Return the (x, y) coordinate for the center point of the cell that contains the specified text.  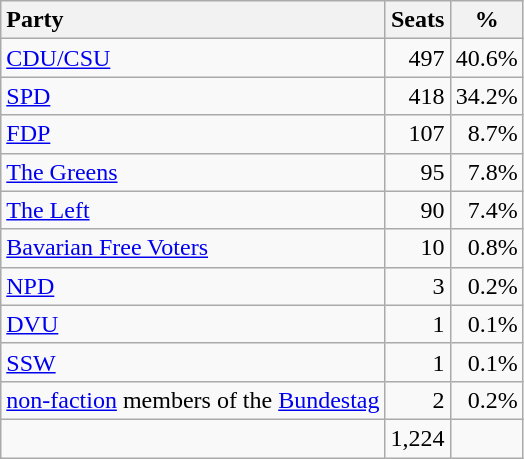
418 (418, 96)
SSW (193, 362)
7.8% (486, 172)
0.8% (486, 248)
95 (418, 172)
2 (418, 400)
FDP (193, 134)
Party (193, 20)
8.7% (486, 134)
1,224 (418, 438)
497 (418, 58)
3 (418, 286)
% (486, 20)
107 (418, 134)
The Left (193, 210)
NPD (193, 286)
40.6% (486, 58)
90 (418, 210)
DVU (193, 324)
non-faction members of the Bundestag (193, 400)
34.2% (486, 96)
7.4% (486, 210)
10 (418, 248)
The Greens (193, 172)
Seats (418, 20)
CDU/CSU (193, 58)
SPD (193, 96)
Bavarian Free Voters (193, 248)
